Return [x, y] of the center of cell containing provided text 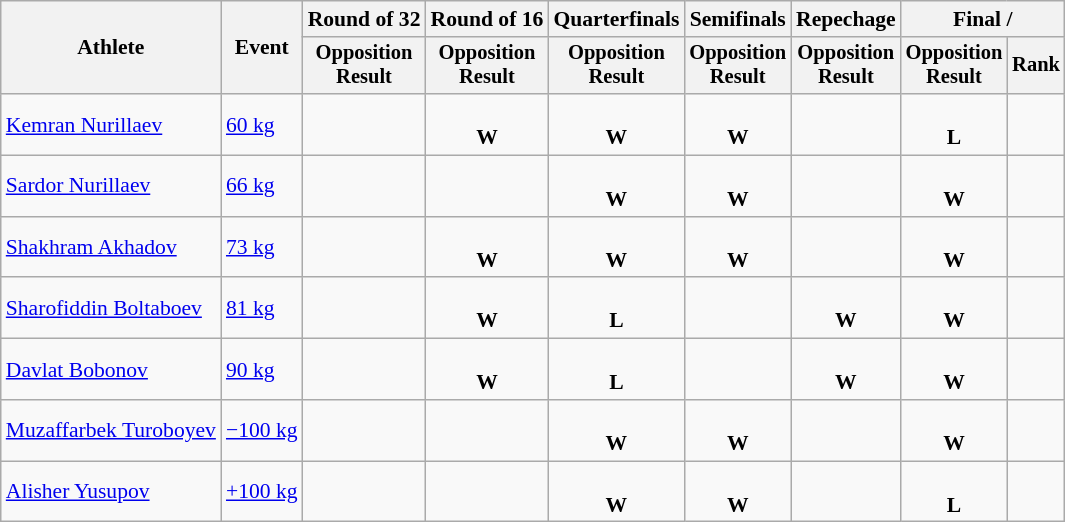
81 kg [262, 308]
Davlat Bobonov [111, 370]
Final / [983, 19]
60 kg [262, 124]
−100 kg [262, 430]
Quarterfinals [616, 19]
Alisher Yusupov [111, 492]
Semifinals [738, 19]
Muzaffarbek Turoboyev [111, 430]
90 kg [262, 370]
Round of 16 [486, 19]
Round of 32 [364, 19]
Repechage [846, 19]
Athlete [111, 48]
Rank [1036, 66]
Event [262, 48]
Sharofiddin Boltaboev [111, 308]
73 kg [262, 248]
66 kg [262, 186]
Shakhram Akhadov [111, 248]
Sardor Nurillaev [111, 186]
Kemran Nurillaev [111, 124]
+100 kg [262, 492]
